Determine the [x, y] coordinate at the center of the cell enclosing the given text.  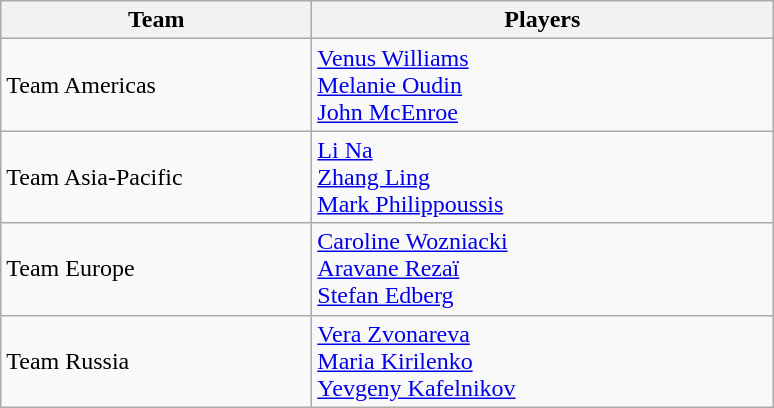
Li Na Zhang Ling Mark Philippoussis [542, 177]
Team Asia-Pacific [156, 177]
Team Russia [156, 361]
Caroline Wozniacki Aravane Rezaï Stefan Edberg [542, 269]
Team Europe [156, 269]
Team [156, 20]
Players [542, 20]
Venus Williams Melanie Oudin John McEnroe [542, 85]
Team Americas [156, 85]
Vera Zvonareva Maria Kirilenko Yevgeny Kafelnikov [542, 361]
